Return the (X, Y) coordinate for the center point of the cell that contains the specified text.  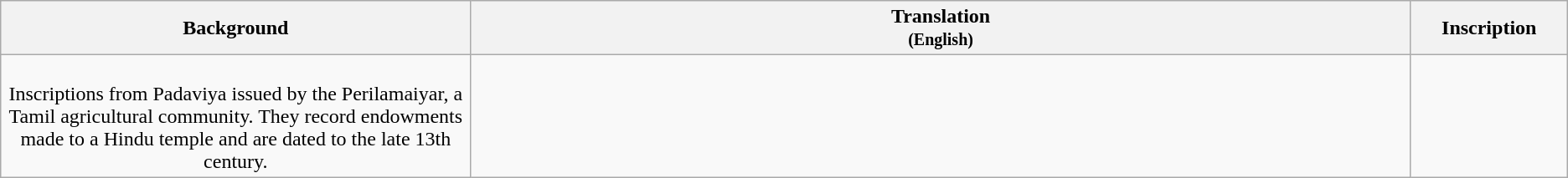
Translation(English) (941, 28)
Inscription (1489, 28)
Background (236, 28)
